Find where the given text appears and provide that cell's center as (x, y) coordinate. 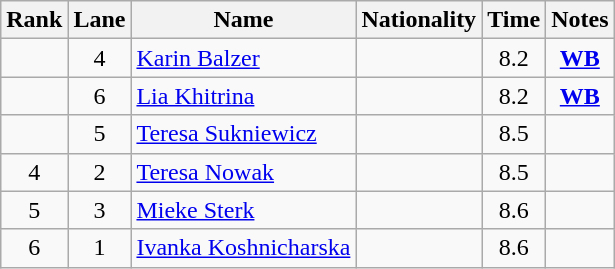
2 (100, 172)
Teresa Sukniewicz (244, 134)
Mieke Sterk (244, 210)
Time (514, 20)
3 (100, 210)
Teresa Nowak (244, 172)
Notes (580, 20)
Lane (100, 20)
Nationality (419, 20)
Lia Khitrina (244, 96)
Karin Balzer (244, 58)
Name (244, 20)
Ivanka Koshnicharska (244, 248)
1 (100, 248)
Rank (34, 20)
